Capture the cell that displays the provided text and extract its [X, Y] central coordinate. 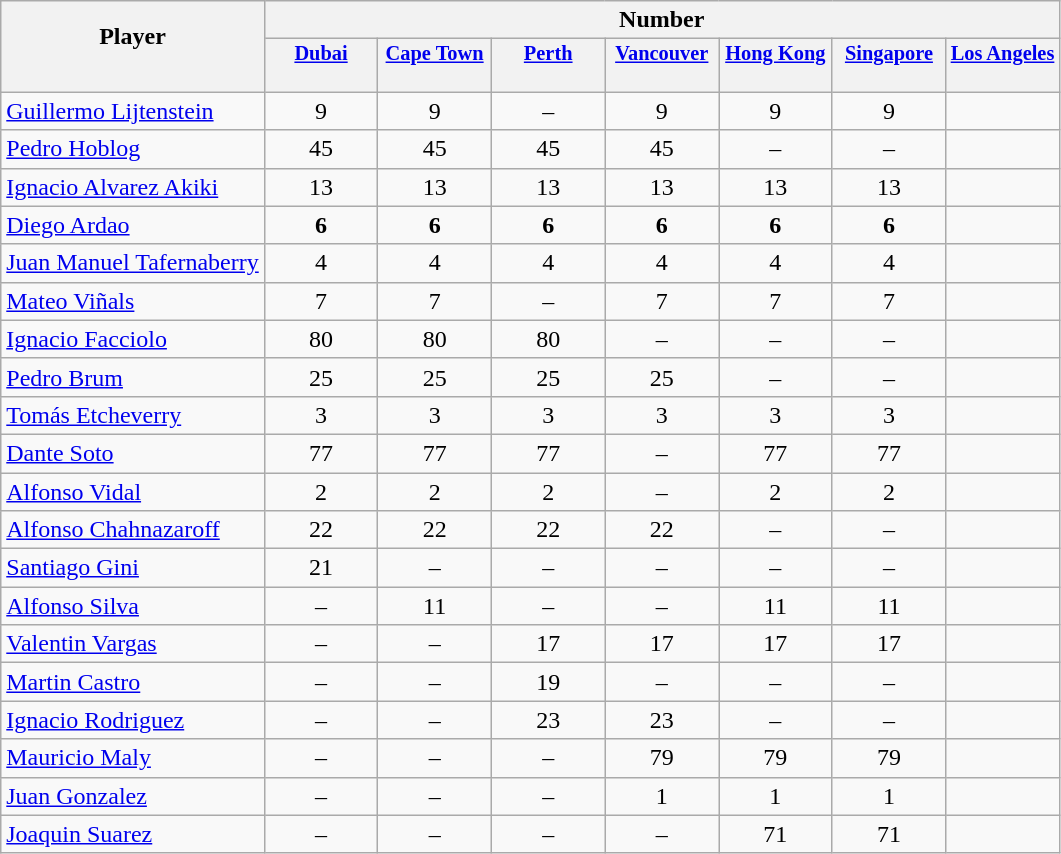
Dubai [321, 54]
Juan Gonzalez [133, 796]
Los Angeles [1003, 54]
Martin Castro [133, 682]
Santiago Gini [133, 568]
Perth [548, 54]
Juan Manuel Tafernaberry [133, 263]
Pedro Hoblog [133, 149]
Ignacio Facciolo [133, 339]
Player [133, 36]
Cape Town [435, 54]
Alfonso Chahnazaroff [133, 530]
Vancouver [662, 54]
Mateo Viñals [133, 301]
Hong Kong [776, 54]
Joaquin Suarez [133, 834]
19 [548, 682]
Tomás Etcheverry [133, 415]
Guillermo Lijtenstein [133, 111]
21 [321, 568]
Mauricio Maly [133, 758]
Dante Soto [133, 453]
Pedro Brum [133, 377]
Alfonso Vidal [133, 491]
Ignacio Alvarez Akiki [133, 187]
Ignacio Rodriguez [133, 720]
Alfonso Silva [133, 606]
Diego Ardao [133, 225]
Valentin Vargas [133, 644]
Number [662, 20]
Singapore [889, 54]
